Pinpoint the cell where the given text exists, returning its (x, y) midpoint coordinate. 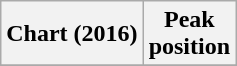
Chart (2016) (72, 34)
Peakposition (189, 34)
